Return [X, Y] of the center of cell containing provided text 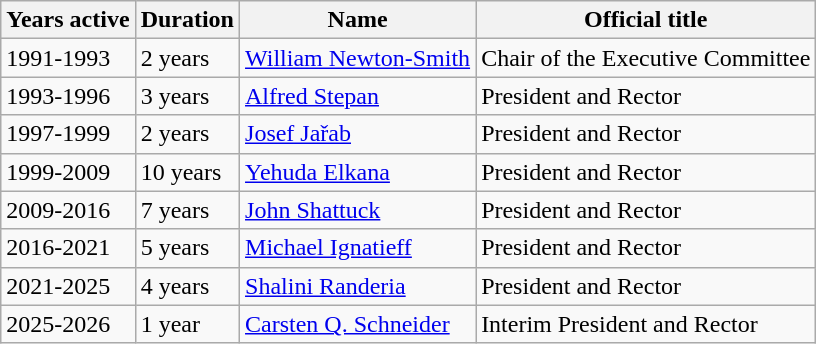
Years active [68, 20]
John Shattuck [358, 210]
Carsten Q. Schneider [358, 324]
1993-1996 [68, 96]
1997-1999 [68, 134]
Name [358, 20]
Interim President and Rector [646, 324]
Michael Ignatieff [358, 248]
2016-2021 [68, 248]
Alfred Stepan [358, 96]
4 years [187, 286]
Chair of the Executive Committee [646, 58]
Duration [187, 20]
10 years [187, 172]
Shalini Randeria [358, 286]
Yehuda Elkana [358, 172]
Official title [646, 20]
2021-2025 [68, 286]
1999-2009 [68, 172]
1991-1993 [68, 58]
2009-2016 [68, 210]
7 years [187, 210]
3 years [187, 96]
1 year [187, 324]
Josef Jařab [358, 134]
5 years [187, 248]
2025-2026 [68, 324]
William Newton-Smith [358, 58]
